Find where the given text appears and provide that cell's center as [X, Y] coordinate. 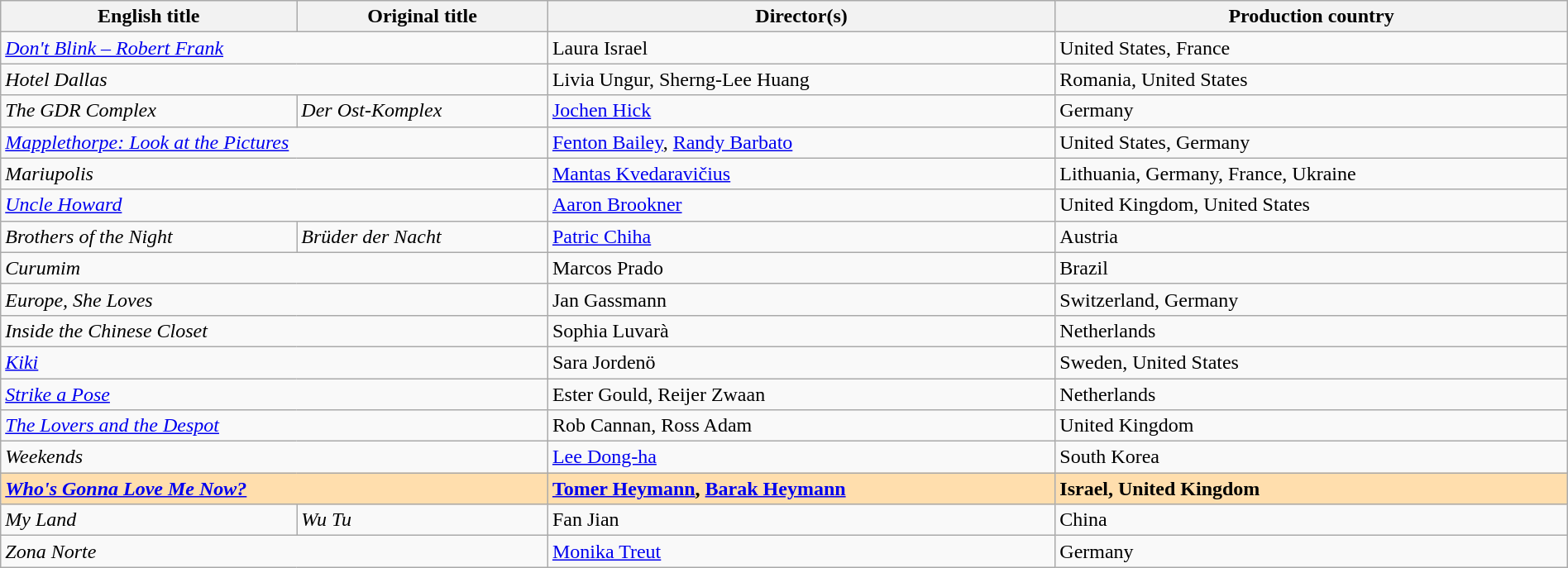
Original title [423, 17]
Curumim [275, 268]
Marcos Prado [801, 268]
Wu Tu [423, 520]
The GDR Complex [149, 111]
United States, Germany [1312, 142]
Zona Norte [275, 551]
Uncle Howard [275, 205]
Switzerland, Germany [1312, 299]
Kiki [275, 362]
Production country [1312, 17]
The Lovers and the Despot [275, 426]
Who's Gonna Love Me Now? [275, 489]
Mariupolis [275, 174]
English title [149, 17]
Sweden, United States [1312, 362]
Brazil [1312, 268]
China [1312, 520]
My Land [149, 520]
Austria [1312, 236]
Jan Gassmann [801, 299]
Don't Blink – Robert Frank [275, 48]
Der Ost-Komplex [423, 111]
Director(s) [801, 17]
Lee Dong-ha [801, 457]
Hotel Dallas [275, 79]
Strike a Pose [275, 394]
Fenton Bailey, Randy Barbato [801, 142]
Rob Cannan, Ross Adam [801, 426]
United Kingdom [1312, 426]
Patric Chiha [801, 236]
Tomer Heymann, Barak Heymann [801, 489]
United Kingdom, United States [1312, 205]
Inside the Chinese Closet [275, 331]
Laura Israel [801, 48]
Livia Ungur, Sherng-Lee Huang [801, 79]
Brüder der Nacht [423, 236]
Sara Jordenö [801, 362]
United States, France [1312, 48]
Mapplethorpe: Look at the Pictures [275, 142]
Monika Treut [801, 551]
Jochen Hick [801, 111]
South Korea [1312, 457]
Weekends [275, 457]
Sophia Luvarà [801, 331]
Romania, United States [1312, 79]
Fan Jian [801, 520]
Israel, United Kingdom [1312, 489]
Brothers of the Night [149, 236]
Europe, She Loves [275, 299]
Lithuania, Germany, France, Ukraine [1312, 174]
Ester Gould, Reijer Zwaan [801, 394]
Mantas Kvedaravičius [801, 174]
Aaron Brookner [801, 205]
